Identify which cell holds the provided text, then report its (X, Y) central coordinate. 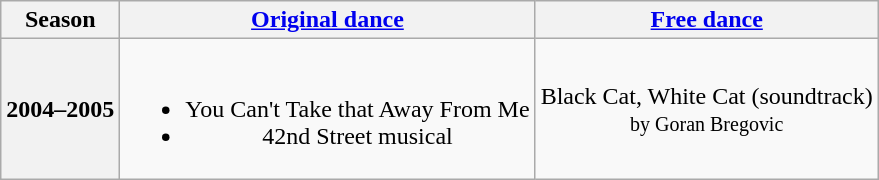
2004–2005 (60, 109)
Free dance (706, 20)
Black Cat, White Cat (soundtrack) by Goran Bregovic (706, 109)
Season (60, 20)
Original dance (328, 20)
You Can't Take that Away From Me42nd Street musical (328, 109)
